Output the [X, Y] coordinate of the center of the cell containing the given text.  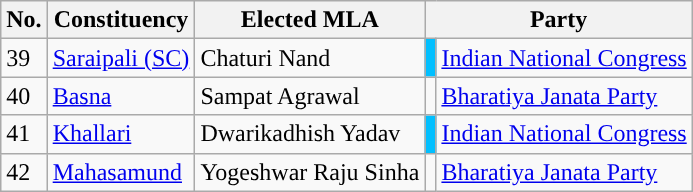
40 [24, 96]
Sampat Agrawal [310, 96]
Saraipali (SC) [121, 58]
39 [24, 58]
Khallari [121, 134]
Chaturi Nand [310, 58]
No. [24, 20]
42 [24, 172]
41 [24, 134]
Yogeshwar Raju Sinha [310, 172]
Mahasamund [121, 172]
Basna [121, 96]
Party [558, 20]
Dwarikadhish Yadav [310, 134]
Elected MLA [310, 20]
Constituency [121, 20]
